Output the (x, y) coordinate of the center of the cell containing the given text.  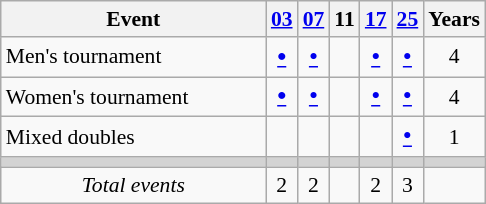
11 (344, 19)
Mixed doubles (134, 137)
03 (282, 19)
1 (454, 137)
3 (408, 185)
Men's tournament (134, 57)
07 (314, 19)
Event (134, 19)
25 (408, 19)
17 (376, 19)
Years (454, 19)
Total events (134, 185)
Women's tournament (134, 97)
